Detect which cell encompasses the target text, then output its [x, y] center coordinate. 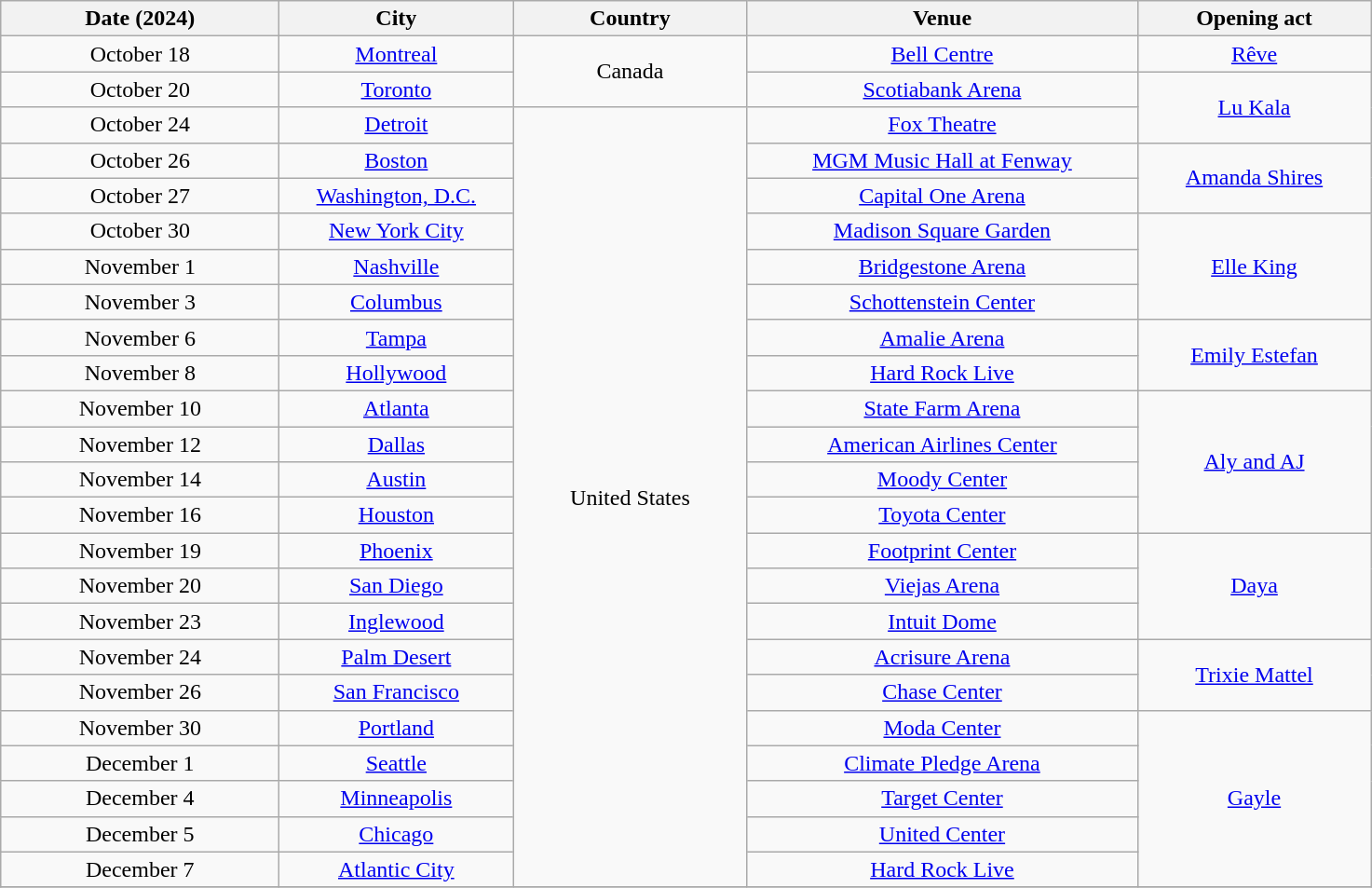
American Airlines Center [943, 444]
Houston [397, 515]
December 5 [140, 834]
Gayle [1254, 799]
Capital One Arena [943, 196]
Elle King [1254, 266]
Date (2024) [140, 19]
Chase Center [943, 692]
Target Center [943, 799]
October 30 [140, 231]
November 20 [140, 586]
Hollywood [397, 373]
October 26 [140, 160]
Boston [397, 160]
Schottenstein Center [943, 302]
November 26 [140, 692]
November 14 [140, 480]
Viejas Arena [943, 586]
State Farm Arena [943, 408]
November 3 [140, 302]
San Diego [397, 586]
Detroit [397, 125]
Canada [630, 72]
Venue [943, 19]
New York City [397, 231]
Atlanta [397, 408]
Toronto [397, 89]
Palm Desert [397, 657]
Inglewood [397, 622]
Dallas [397, 444]
November 16 [140, 515]
Atlantic City [397, 869]
November 6 [140, 337]
Madison Square Garden [943, 231]
December 7 [140, 869]
Bridgestone Arena [943, 266]
Moda Center [943, 728]
Toyota Center [943, 515]
November 1 [140, 266]
October 20 [140, 89]
Daya [1254, 586]
Tampa [397, 337]
November 12 [140, 444]
Lu Kala [1254, 107]
MGM Music Hall at Fenway [943, 160]
Phoenix [397, 551]
Fox Theatre [943, 125]
December 1 [140, 763]
Chicago [397, 834]
October 27 [140, 196]
United States [630, 498]
United Center [943, 834]
Austin [397, 480]
Climate Pledge Arena [943, 763]
November 8 [140, 373]
October 24 [140, 125]
Rêve [1254, 54]
Washington, D.C. [397, 196]
Acrisure Arena [943, 657]
Bell Centre [943, 54]
Moody Center [943, 480]
December 4 [140, 799]
Scotiabank Arena [943, 89]
Montreal [397, 54]
Country [630, 19]
Seattle [397, 763]
City [397, 19]
Trixie Mattel [1254, 675]
Amalie Arena [943, 337]
November 10 [140, 408]
Portland [397, 728]
Opening act [1254, 19]
Emily Estefan [1254, 355]
November 19 [140, 551]
November 23 [140, 622]
October 18 [140, 54]
Amanda Shires [1254, 178]
November 24 [140, 657]
Aly and AJ [1254, 461]
Intuit Dome [943, 622]
Columbus [397, 302]
Nashville [397, 266]
November 30 [140, 728]
San Francisco [397, 692]
Minneapolis [397, 799]
Footprint Center [943, 551]
